Determine the (x, y) coordinate at the center of the cell enclosing the given text.  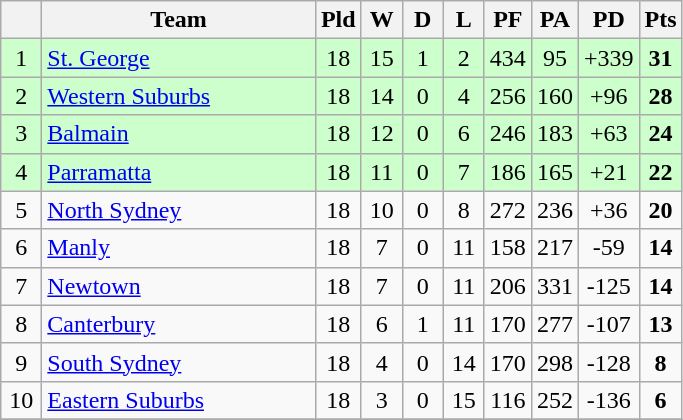
206 (508, 286)
116 (508, 400)
9 (22, 362)
31 (660, 58)
+21 (608, 172)
-107 (608, 324)
256 (508, 96)
PA (554, 20)
-59 (608, 248)
5 (22, 210)
PD (608, 20)
Eastern Suburbs (179, 400)
28 (660, 96)
252 (554, 400)
217 (554, 248)
Team (179, 20)
D (422, 20)
434 (508, 58)
PF (508, 20)
Canterbury (179, 324)
246 (508, 134)
W (382, 20)
298 (554, 362)
L (464, 20)
+339 (608, 58)
Pts (660, 20)
158 (508, 248)
272 (508, 210)
13 (660, 324)
+63 (608, 134)
Balmain (179, 134)
277 (554, 324)
Parramatta (179, 172)
North Sydney (179, 210)
+96 (608, 96)
165 (554, 172)
186 (508, 172)
Pld (338, 20)
-128 (608, 362)
12 (382, 134)
+36 (608, 210)
-136 (608, 400)
Western Suburbs (179, 96)
Manly (179, 248)
95 (554, 58)
Newtown (179, 286)
22 (660, 172)
183 (554, 134)
236 (554, 210)
24 (660, 134)
South Sydney (179, 362)
-125 (608, 286)
160 (554, 96)
20 (660, 210)
St. George (179, 58)
331 (554, 286)
